Scan for the cell matching the given text and deliver its [X, Y] coordinate at center. 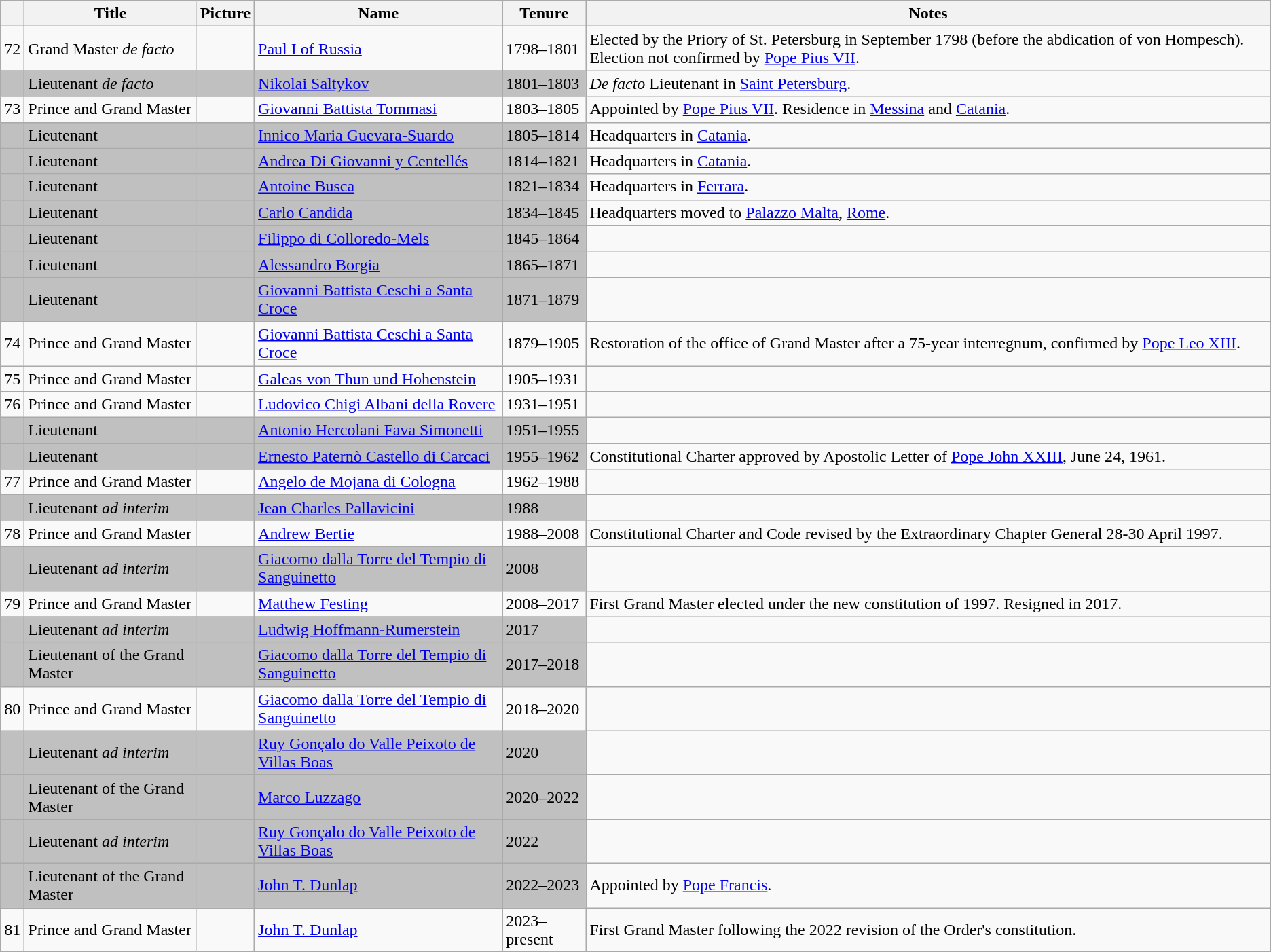
Alessandro Borgia [379, 264]
Ernesto Paternò Castello di Carcaci [379, 456]
1801–1803 [545, 84]
Appointed by Pope Pius VII. Residence in Messina and Catania. [928, 109]
Notes [928, 14]
Andrew Bertie [379, 534]
Paul I of Russia [379, 49]
First Grand Master elected under the new constitution of 1997. Resigned in 2017. [928, 604]
2017–2018 [545, 664]
Marco Luzzago [379, 797]
2023–present [545, 929]
Giovanni Battista Tommasi [379, 109]
Appointed by Pope Francis. [928, 885]
Name [379, 14]
Tenure [545, 14]
73 [12, 109]
1805–1814 [545, 135]
1879–1905 [545, 344]
2018–2020 [545, 709]
Headquarters moved to Palazzo Malta, Rome. [928, 213]
Elected by the Priory of St. Petersburg in September 1798 (before the abdication of von Hompesch). Election not confirmed by Pope Pius VII. [928, 49]
72 [12, 49]
2020–2022 [545, 797]
Nikolai Saltykov [379, 84]
Title [111, 14]
1845–1864 [545, 238]
1951–1955 [545, 431]
1834–1845 [545, 213]
Constitutional Charter approved by Apostolic Letter of Pope John XXIII, June 24, 1961. [928, 456]
Antonio Hercolani Fava Simonetti [379, 431]
Restoration of the office of Grand Master after a 75-year interregnum, confirmed by Pope Leo XIII. [928, 344]
74 [12, 344]
78 [12, 534]
1931–1951 [545, 405]
2008 [545, 569]
2008–2017 [545, 604]
2022 [545, 841]
1814–1821 [545, 161]
81 [12, 929]
1988 [545, 508]
De facto Lieutenant in Saint Petersburg. [928, 84]
79 [12, 604]
75 [12, 378]
Carlo Candida [379, 213]
Ludwig Hoffmann-Rumerstein [379, 629]
Filippo di Colloredo-Mels [379, 238]
Headquarters in Ferrara. [928, 187]
2017 [545, 629]
1821–1834 [545, 187]
1962–1988 [545, 482]
77 [12, 482]
Ludovico Chigi Albani della Rovere [379, 405]
1955–1962 [545, 456]
1798–1801 [545, 49]
First Grand Master following the 2022 revision of the Order's constitution. [928, 929]
Angelo de Mojana di Cologna [379, 482]
Matthew Festing [379, 604]
Picture [225, 14]
Constitutional Charter and Code revised by the Extraordinary Chapter General 28-30 April 1997. [928, 534]
Antoine Busca [379, 187]
80 [12, 709]
1803–1805 [545, 109]
Andrea Di Giovanni y Centellés [379, 161]
Jean Charles Pallavicini [379, 508]
1905–1931 [545, 378]
1871–1879 [545, 299]
Galeas von Thun und Hohenstein [379, 378]
2022–2023 [545, 885]
1988–2008 [545, 534]
76 [12, 405]
2020 [545, 752]
Innico Maria Guevara-Suardo [379, 135]
1865–1871 [545, 264]
Grand Master de facto [111, 49]
Lieutenant de facto [111, 84]
